Return [x, y] of the center of cell containing provided text 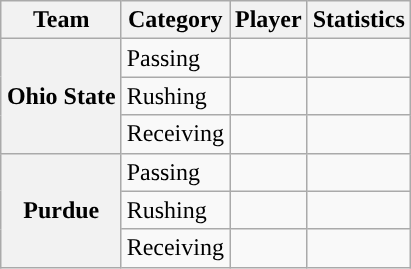
Statistics [358, 20]
Team [61, 20]
Category [175, 20]
Player [269, 20]
Purdue [61, 210]
Ohio State [61, 96]
